From the cell containing the given text, extract its center point as (X, Y) coordinate. 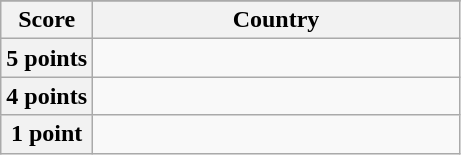
Country (276, 20)
5 points (47, 58)
1 point (47, 134)
4 points (47, 96)
Score (47, 20)
